Identify which cell holds the provided text, then report its (x, y) central coordinate. 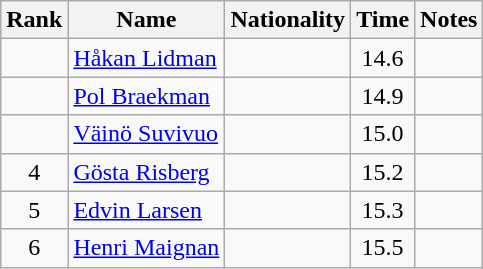
6 (34, 248)
4 (34, 172)
15.3 (383, 210)
14.6 (383, 58)
14.9 (383, 96)
Notes (449, 20)
Gösta Risberg (146, 172)
Väinö Suvivuo (146, 134)
Name (146, 20)
Pol Braekman (146, 96)
15.0 (383, 134)
Edvin Larsen (146, 210)
Time (383, 20)
Henri Maignan (146, 248)
Håkan Lidman (146, 58)
15.2 (383, 172)
Nationality (288, 20)
Rank (34, 20)
15.5 (383, 248)
5 (34, 210)
